Return the (X, Y) coordinate for the center point of the cell that contains the specified text.  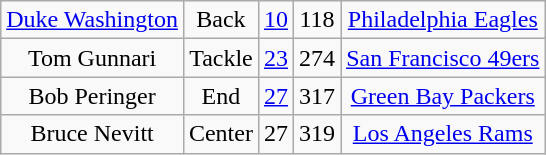
118 (318, 20)
Back (220, 20)
317 (318, 96)
Los Angeles Rams (443, 134)
Green Bay Packers (443, 96)
San Francisco 49ers (443, 58)
319 (318, 134)
Duke Washington (92, 20)
Center (220, 134)
274 (318, 58)
End (220, 96)
Philadelphia Eagles (443, 20)
Tackle (220, 58)
Tom Gunnari (92, 58)
Bruce Nevitt (92, 134)
10 (276, 20)
Bob Peringer (92, 96)
23 (276, 58)
